Determine the (x, y) coordinate at the center of the cell enclosing the given text.  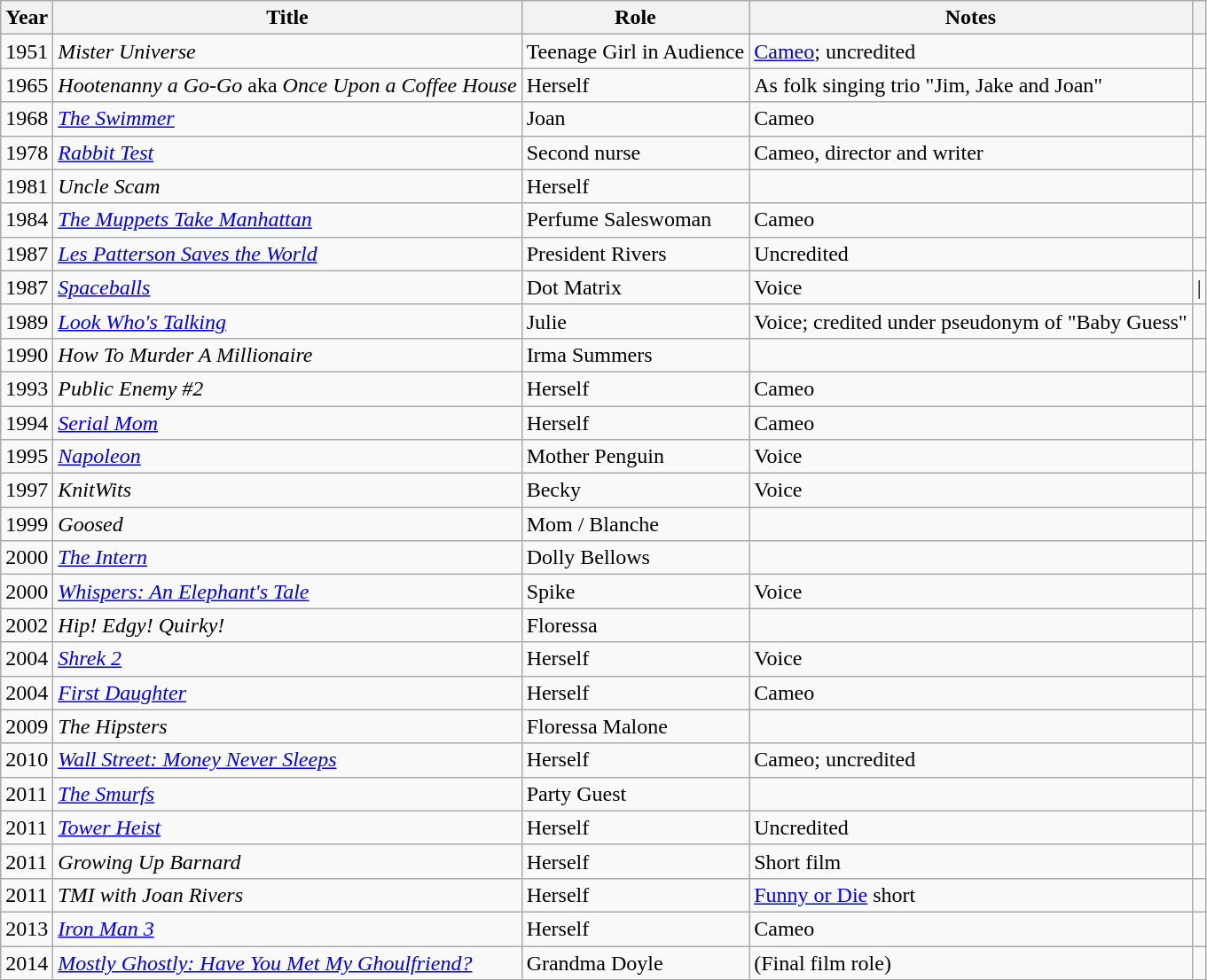
Growing Up Barnard (287, 861)
Spike (635, 592)
Second nurse (635, 153)
Napoleon (287, 457)
The Muppets Take Manhattan (287, 220)
Serial Mom (287, 423)
2002 (27, 625)
The Intern (287, 558)
Notes (970, 18)
Hootenanny a Go-Go aka Once Upon a Coffee House (287, 85)
Julie (635, 321)
Title (287, 18)
Irma Summers (635, 355)
Shrek 2 (287, 659)
Mister Universe (287, 51)
Mother Penguin (635, 457)
1965 (27, 85)
1978 (27, 153)
Joan (635, 119)
1990 (27, 355)
Rabbit Test (287, 153)
The Hipsters (287, 726)
Hip! Edgy! Quirky! (287, 625)
1989 (27, 321)
First Daughter (287, 693)
1993 (27, 388)
1994 (27, 423)
Grandma Doyle (635, 962)
Wall Street: Money Never Sleeps (287, 760)
Cameo, director and writer (970, 153)
President Rivers (635, 254)
Mostly Ghostly: Have You Met My Ghoulfriend? (287, 962)
The Swimmer (287, 119)
Funny or Die short (970, 895)
Floressa (635, 625)
Dot Matrix (635, 287)
Spaceballs (287, 287)
2014 (27, 962)
(Final film role) (970, 962)
Role (635, 18)
Uncle Scam (287, 186)
Becky (635, 490)
Look Who's Talking (287, 321)
As folk singing trio "Jim, Jake and Joan" (970, 85)
Teenage Girl in Audience (635, 51)
Tower Heist (287, 827)
Whispers: An Elephant's Tale (287, 592)
2010 (27, 760)
1951 (27, 51)
KnitWits (287, 490)
Public Enemy #2 (287, 388)
2009 (27, 726)
1984 (27, 220)
Short film (970, 861)
Iron Man 3 (287, 929)
Les Patterson Saves the World (287, 254)
Goosed (287, 524)
1995 (27, 457)
Mom / Blanche (635, 524)
Party Guest (635, 794)
How To Murder A Millionaire (287, 355)
1981 (27, 186)
2013 (27, 929)
Dolly Bellows (635, 558)
Year (27, 18)
Floressa Malone (635, 726)
1968 (27, 119)
1999 (27, 524)
| (1199, 287)
Voice; credited under pseudonym of "Baby Guess" (970, 321)
1997 (27, 490)
The Smurfs (287, 794)
TMI with Joan Rivers (287, 895)
Perfume Saleswoman (635, 220)
